Identify which cell holds the provided text, then report its [X, Y] central coordinate. 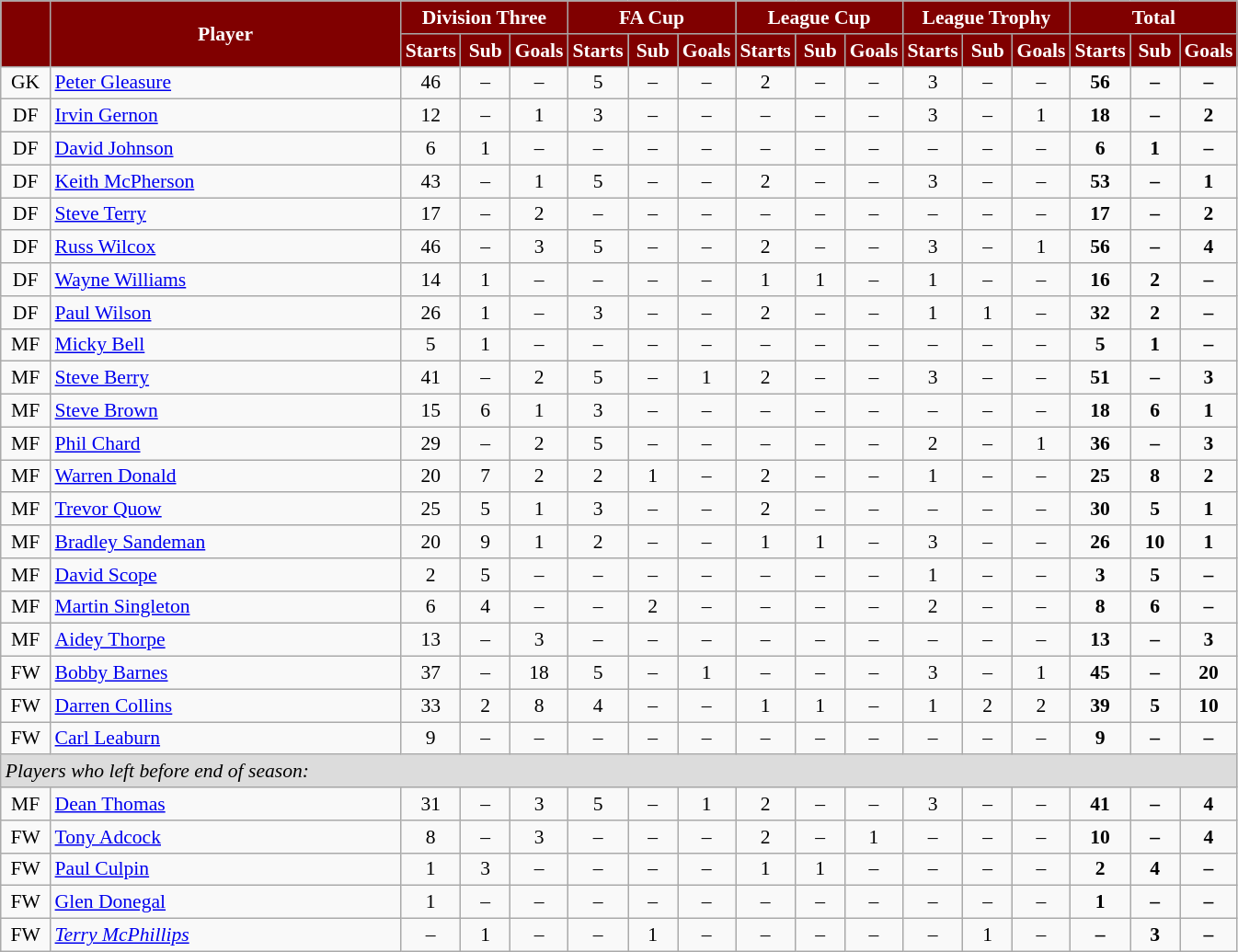
16 [1100, 280]
15 [430, 411]
Russ Wilcox [226, 247]
Steve Brown [226, 411]
Micky Bell [226, 345]
Tony Adcock [226, 837]
Players who left before end of season: [620, 772]
Darren Collins [226, 705]
31 [430, 804]
Martin Singleton [226, 607]
36 [1100, 443]
Bradley Sandeman [226, 542]
14 [430, 280]
29 [430, 443]
45 [1100, 673]
43 [430, 181]
Paul Wilson [226, 313]
Division Three [485, 17]
League Cup [820, 17]
37 [430, 673]
Glen Donegal [226, 902]
Steve Berry [226, 378]
Peter Gleasure [226, 83]
Warren Donald [226, 476]
Aidey Thorpe [226, 640]
FA Cup [652, 17]
32 [1100, 313]
12 [430, 116]
53 [1100, 181]
Paul Culpin [226, 869]
David Scope [226, 575]
Irvin Gernon [226, 116]
League Trophy [986, 17]
30 [1100, 510]
GK [26, 83]
Dean Thomas [226, 804]
Keith McPherson [226, 181]
Bobby Barnes [226, 673]
Player [226, 33]
David Johnson [226, 149]
Total [1153, 17]
Trevor Quow [226, 510]
Wayne Williams [226, 280]
Steve Terry [226, 214]
33 [430, 705]
51 [1100, 378]
39 [1100, 705]
Carl Leaburn [226, 739]
Phil Chard [226, 443]
Terry McPhillips [226, 935]
7 [486, 476]
